From the cell containing the given text, extract its center point as (x, y) coordinate. 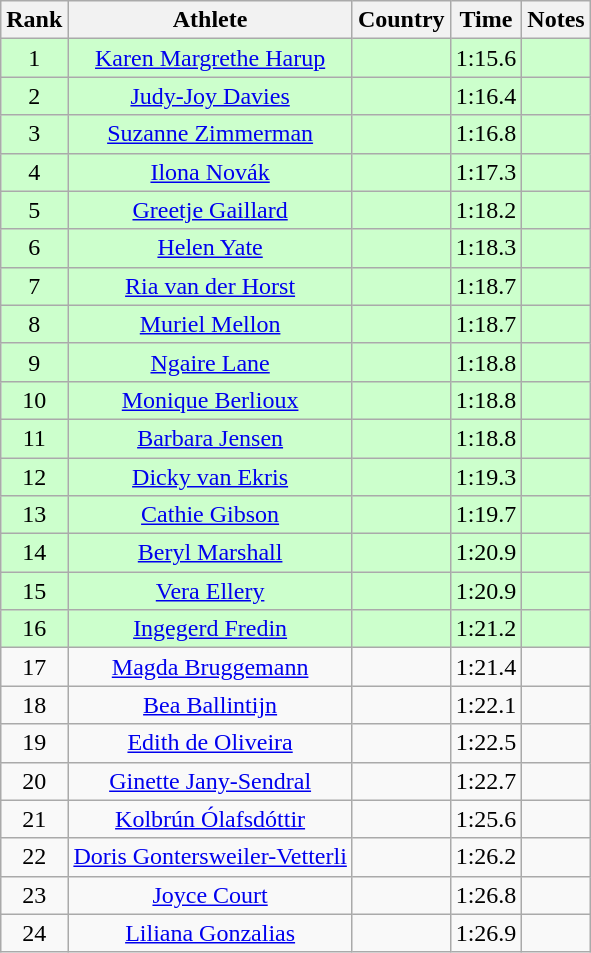
21 (34, 819)
13 (34, 515)
1:19.3 (486, 477)
Ngaire Lane (210, 362)
7 (34, 286)
Magda Bruggemann (210, 667)
17 (34, 667)
Liliana Gonzalias (210, 933)
2 (34, 96)
1:19.7 (486, 515)
12 (34, 477)
Kolbrún Ólafsdóttir (210, 819)
1:22.1 (486, 705)
9 (34, 362)
15 (34, 591)
Rank (34, 20)
1:15.6 (486, 58)
1:17.3 (486, 172)
Bea Ballintijn (210, 705)
Joyce Court (210, 895)
16 (34, 629)
Suzanne Zimmerman (210, 134)
8 (34, 324)
24 (34, 933)
3 (34, 134)
Time (486, 20)
1:16.8 (486, 134)
Barbara Jensen (210, 438)
Beryl Marshall (210, 553)
19 (34, 743)
Ria van der Horst (210, 286)
4 (34, 172)
1:22.7 (486, 781)
Doris Gontersweiler-Vetterli (210, 857)
Athlete (210, 20)
1:18.2 (486, 210)
1:26.2 (486, 857)
1:18.3 (486, 248)
Ingegerd Fredin (210, 629)
Country (401, 20)
Ilona Novák (210, 172)
Notes (556, 20)
1:21.2 (486, 629)
Monique Berlioux (210, 400)
6 (34, 248)
20 (34, 781)
18 (34, 705)
Judy-Joy Davies (210, 96)
Helen Yate (210, 248)
1:21.4 (486, 667)
1:22.5 (486, 743)
Dicky van Ekris (210, 477)
1:26.9 (486, 933)
Ginette Jany-Sendral (210, 781)
5 (34, 210)
1:16.4 (486, 96)
1:25.6 (486, 819)
Greetje Gaillard (210, 210)
Muriel Mellon (210, 324)
Vera Ellery (210, 591)
Cathie Gibson (210, 515)
Edith de Oliveira (210, 743)
22 (34, 857)
14 (34, 553)
1:26.8 (486, 895)
Karen Margrethe Harup (210, 58)
11 (34, 438)
1 (34, 58)
23 (34, 895)
10 (34, 400)
